Provide the [X, Y] coordinate of the cell's center where the given text is located.  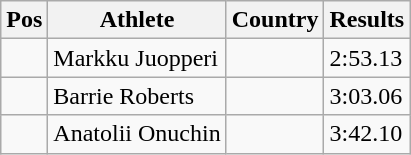
3:03.06 [367, 96]
Country [275, 20]
Anatolii Onuchin [137, 134]
Markku Juopperi [137, 58]
Athlete [137, 20]
Results [367, 20]
2:53.13 [367, 58]
Barrie Roberts [137, 96]
Pos [24, 20]
3:42.10 [367, 134]
